Detect which cell encompasses the target text, then output its (x, y) center coordinate. 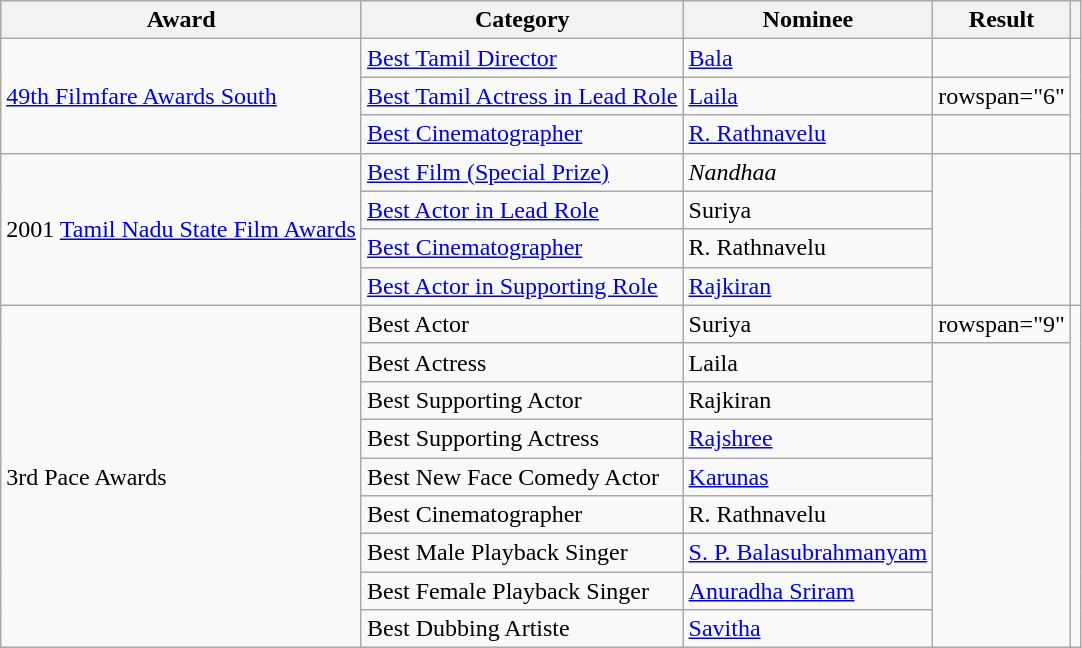
Best Dubbing Artiste (522, 629)
Bala (808, 58)
Best Actor (522, 324)
Anuradha Sriram (808, 591)
Nandhaa (808, 172)
S. P. Balasubrahmanyam (808, 553)
Category (522, 20)
Best Tamil Director (522, 58)
Karunas (808, 477)
Best Tamil Actress in Lead Role (522, 96)
Best Actor in Lead Role (522, 210)
Result (1002, 20)
Nominee (808, 20)
49th Filmfare Awards South (182, 96)
Best Supporting Actor (522, 400)
Best Film (Special Prize) (522, 172)
rowspan="9" (1002, 324)
Award (182, 20)
Best Actor in Supporting Role (522, 286)
Savitha (808, 629)
Rajshree (808, 438)
Best New Face Comedy Actor (522, 477)
3rd Pace Awards (182, 476)
rowspan="6" (1002, 96)
2001 Tamil Nadu State Film Awards (182, 229)
Best Male Playback Singer (522, 553)
Best Actress (522, 362)
Best Supporting Actress (522, 438)
Best Female Playback Singer (522, 591)
